Search for the cell housing the specified text and yield its [x, y] center coordinate. 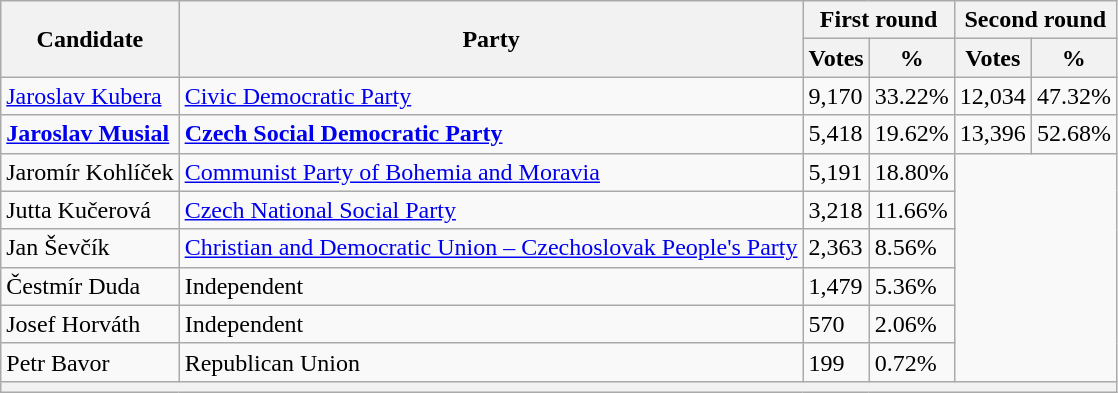
5.36% [912, 286]
Čestmír Duda [90, 286]
570 [836, 324]
19.62% [912, 134]
Petr Bavor [90, 362]
1,479 [836, 286]
199 [836, 362]
47.32% [1074, 96]
Candidate [90, 39]
0.72% [912, 362]
2,363 [836, 248]
Jaroslav Musial [90, 134]
Jaroslav Kubera [90, 96]
Communist Party of Bohemia and Moravia [491, 172]
8.56% [912, 248]
Party [491, 39]
11.66% [912, 210]
18.80% [912, 172]
Czech Social Democratic Party [491, 134]
Jan Ševčík [90, 248]
First round [878, 20]
5,191 [836, 172]
Jaromír Kohlíček [90, 172]
Republican Union [491, 362]
Jutta Kučerová [90, 210]
Civic Democratic Party [491, 96]
2.06% [912, 324]
12,034 [992, 96]
5,418 [836, 134]
13,396 [992, 134]
33.22% [912, 96]
Josef Horváth [90, 324]
52.68% [1074, 134]
9,170 [836, 96]
Czech National Social Party [491, 210]
Second round [1035, 20]
Christian and Democratic Union – Czechoslovak People's Party [491, 248]
3,218 [836, 210]
